Detect which cell encompasses the target text, then output its (x, y) center coordinate. 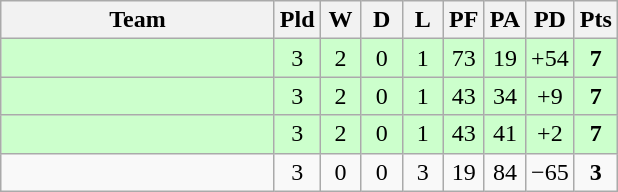
+9 (550, 96)
L (422, 20)
W (340, 20)
Pld (297, 20)
PA (504, 20)
34 (504, 96)
+2 (550, 134)
41 (504, 134)
−65 (550, 172)
+54 (550, 58)
D (382, 20)
73 (464, 58)
PD (550, 20)
Team (138, 20)
PF (464, 20)
84 (504, 172)
Pts (596, 20)
